Locate the cell with the specified text and output its (X, Y) center coordinate. 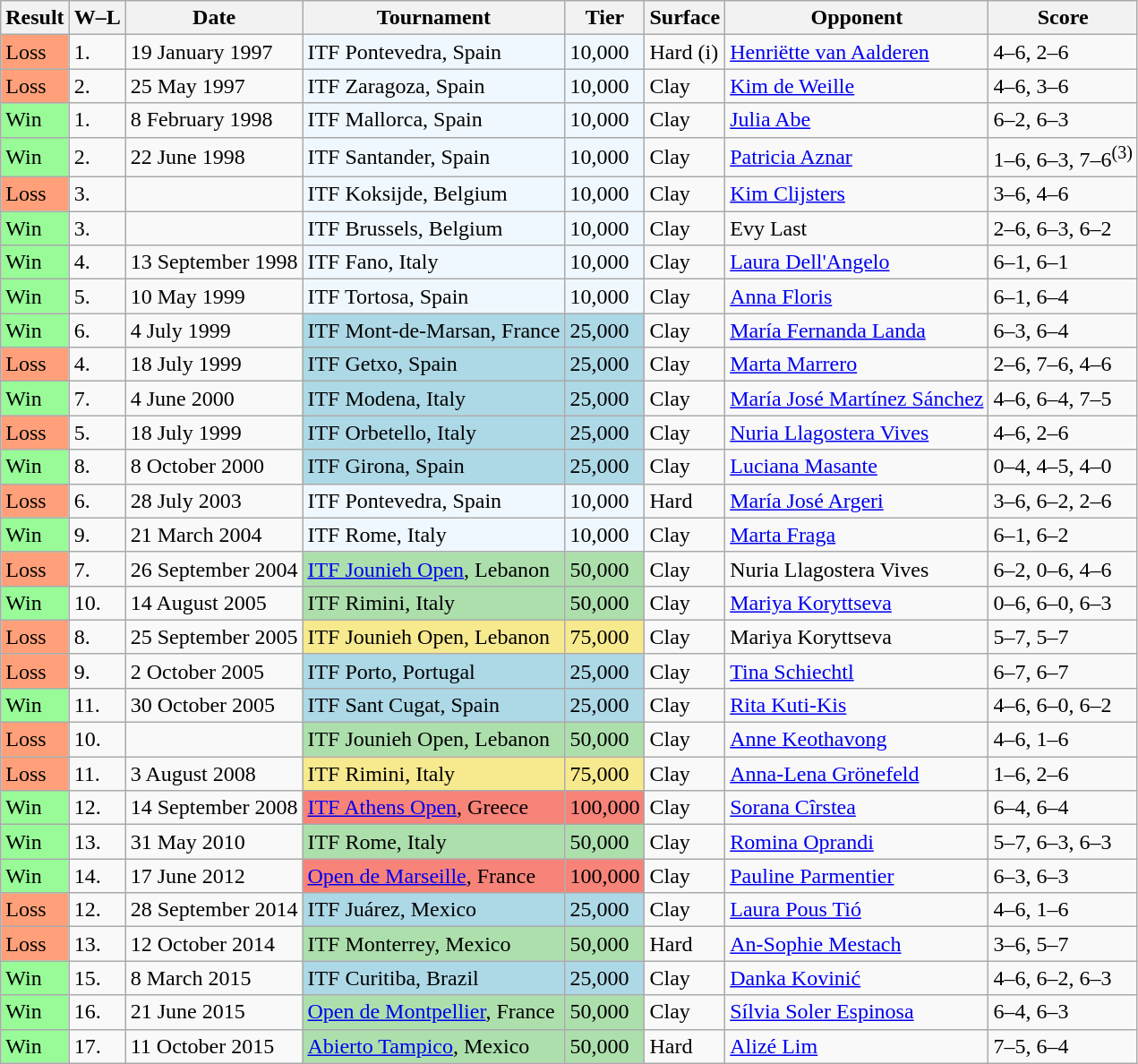
17 June 2012 (214, 876)
Kim Clijsters (857, 194)
ITF Juárez, Mexico (433, 910)
Score (1063, 18)
Sorana Cîrstea (857, 808)
Rita Kuti-Kis (857, 705)
4 July 1999 (214, 330)
3–6, 6–2, 2–6 (1063, 501)
4–6, 6–2, 6–3 (1063, 978)
Kim de Weille (857, 86)
7–5, 6–4 (1063, 1046)
2–6, 7–6, 4–6 (1063, 365)
Open de Marseille, France (433, 876)
6–4, 6–3 (1063, 1012)
ITF Fano, Italy (433, 262)
6–2, 0–6, 4–6 (1063, 569)
Surface (685, 18)
21 June 2015 (214, 1012)
10 May 1999 (214, 296)
8 March 2015 (214, 978)
1–6, 2–6 (1063, 774)
25 September 2005 (214, 637)
28 July 2003 (214, 501)
2 October 2005 (214, 671)
Opponent (857, 18)
ITF Curitiba, Brazil (433, 978)
17. (97, 1046)
W–L (97, 18)
Open de Montpellier, France (433, 1012)
4–6, 3–6 (1063, 86)
Alizé Lim (857, 1046)
ITF Tortosa, Spain (433, 296)
Tournament (433, 18)
19 January 1997 (214, 52)
Date (214, 18)
6–3, 6–4 (1063, 330)
Henriëtte van Aalderen (857, 52)
Anna-Lena Grönefeld (857, 774)
Julia Abe (857, 120)
ITF Monterrey, Mexico (433, 944)
María José Martínez Sánchez (857, 399)
11 October 2015 (214, 1046)
30 October 2005 (214, 705)
3 August 2008 (214, 774)
ITF Santander, Spain (433, 158)
15. (97, 978)
ITF Brussels, Belgium (433, 228)
12 October 2014 (214, 944)
26 September 2004 (214, 569)
14 August 2005 (214, 603)
Laura Dell'Angelo (857, 262)
6–7, 6–7 (1063, 671)
ITF Sant Cugat, Spain (433, 705)
ITF Mallorca, Spain (433, 120)
1–6, 6–3, 7–6(3) (1063, 158)
3–6, 5–7 (1063, 944)
6–1, 6–4 (1063, 296)
ITF Modena, Italy (433, 399)
Result (35, 18)
Abierto Tampico, Mexico (433, 1046)
14. (97, 876)
ITF Girona, Spain (433, 467)
Tier (605, 18)
María José Argeri (857, 501)
Sílvia Soler Espinosa (857, 1012)
8 October 2000 (214, 467)
4 June 2000 (214, 399)
13 September 1998 (214, 262)
Marta Marrero (857, 365)
Pauline Parmentier (857, 876)
22 June 1998 (214, 158)
ITF Zaragoza, Spain (433, 86)
21 March 2004 (214, 535)
6–2, 6–3 (1063, 120)
Luciana Masante (857, 467)
Marta Fraga (857, 535)
Hard (i) (685, 52)
6–1, 6–1 (1063, 262)
ITF Getxo, Spain (433, 365)
Laura Pous Tió (857, 910)
28 September 2014 (214, 910)
5–7, 6–3, 6–3 (1063, 842)
6–3, 6–3 (1063, 876)
8 February 1998 (214, 120)
ITF Orbetello, Italy (433, 433)
ITF Athens Open, Greece (433, 808)
4–6, 6–0, 6–2 (1063, 705)
3–6, 4–6 (1063, 194)
5–7, 5–7 (1063, 637)
María Fernanda Landa (857, 330)
Danka Kovinić (857, 978)
ITF Koksijde, Belgium (433, 194)
25 May 1997 (214, 86)
4–6, 6–4, 7–5 (1063, 399)
31 May 2010 (214, 842)
Tina Schiechtl (857, 671)
ITF Mont-de-Marsan, France (433, 330)
6–1, 6–2 (1063, 535)
Anna Floris (857, 296)
16. (97, 1012)
ITF Porto, Portugal (433, 671)
14 September 2008 (214, 808)
Romina Oprandi (857, 842)
Anne Keothavong (857, 740)
6–4, 6–4 (1063, 808)
0–6, 6–0, 6–3 (1063, 603)
2–6, 6–3, 6–2 (1063, 228)
Patricia Aznar (857, 158)
Evy Last (857, 228)
An-Sophie Mestach (857, 944)
0–4, 4–5, 4–0 (1063, 467)
